Return the (X, Y) coordinate for the center point of the cell that contains the specified text.  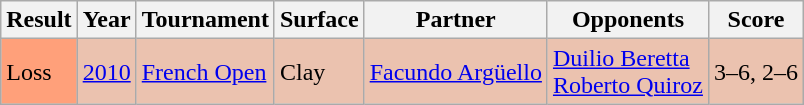
French Open (205, 72)
Result (39, 20)
Score (756, 20)
Year (106, 20)
Tournament (205, 20)
Facundo Argüello (456, 72)
Partner (456, 20)
Clay (319, 72)
Opponents (628, 20)
2010 (106, 72)
Loss (39, 72)
Surface (319, 20)
3–6, 2–6 (756, 72)
Duilio Beretta Roberto Quiroz (628, 72)
